Capture the cell that displays the provided text and extract its (X, Y) central coordinate. 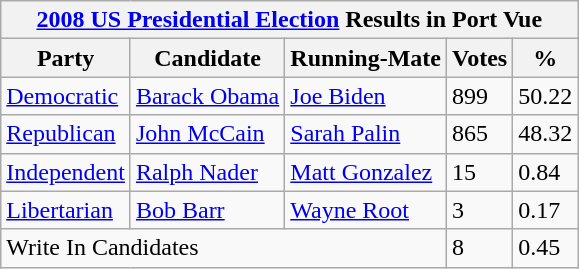
Democratic (66, 96)
Votes (480, 58)
Running-Mate (366, 58)
Joe Biden (366, 96)
2008 US Presidential Election Results in Port Vue (290, 20)
Bob Barr (207, 210)
Matt Gonzalez (366, 172)
Wayne Root (366, 210)
Write In Candidates (224, 248)
48.32 (546, 134)
865 (480, 134)
Libertarian (66, 210)
0.45 (546, 248)
0.84 (546, 172)
3 (480, 210)
899 (480, 96)
Party (66, 58)
Republican (66, 134)
8 (480, 248)
Ralph Nader (207, 172)
15 (480, 172)
50.22 (546, 96)
John McCain (207, 134)
0.17 (546, 210)
Candidate (207, 58)
% (546, 58)
Sarah Palin (366, 134)
Barack Obama (207, 96)
Independent (66, 172)
